Find where the given text appears and provide that cell's center as [x, y] coordinate. 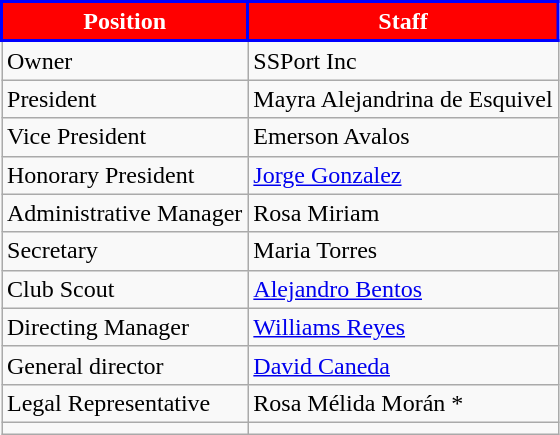
Jorge Gonzalez [403, 175]
Mayra Alejandrina de Esquivel [403, 99]
SSPort Inc [403, 60]
Alejandro Bentos [403, 289]
Legal Representative [125, 403]
Rosa Miriam [403, 213]
Emerson Avalos [403, 137]
Rosa Mélida Morán * [403, 403]
Maria Torres [403, 251]
Honorary President [125, 175]
David Caneda [403, 365]
Vice President [125, 137]
General director [125, 365]
Williams Reyes [403, 327]
President [125, 99]
Owner [125, 60]
Club Scout [125, 289]
Position [125, 22]
Staff [403, 22]
Administrative Manager [125, 213]
Directing Manager [125, 327]
Secretary [125, 251]
